Capture the cell that displays the provided text and extract its [x, y] central coordinate. 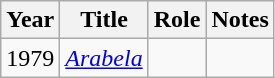
Notes [240, 20]
1979 [30, 58]
Year [30, 20]
Title [104, 20]
Role [177, 20]
Arabela [104, 58]
